Scan for the cell matching the given text and deliver its [x, y] coordinate at center. 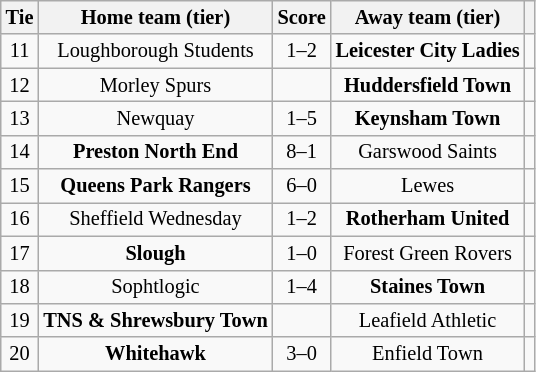
13 [20, 118]
Keynsham Town [428, 118]
1–5 [302, 118]
Preston North End [155, 152]
17 [20, 253]
20 [20, 354]
16 [20, 219]
19 [20, 320]
Lewes [428, 186]
18 [20, 287]
Leicester City Ladies [428, 51]
12 [20, 85]
11 [20, 51]
Slough [155, 253]
3–0 [302, 354]
8–1 [302, 152]
Leafield Athletic [428, 320]
Forest Green Rovers [428, 253]
Sheffield Wednesday [155, 219]
Home team (tier) [155, 17]
Queens Park Rangers [155, 186]
Morley Spurs [155, 85]
15 [20, 186]
Loughborough Students [155, 51]
14 [20, 152]
Tie [20, 17]
Whitehawk [155, 354]
Huddersfield Town [428, 85]
Rotherham United [428, 219]
Newquay [155, 118]
TNS & Shrewsbury Town [155, 320]
Enfield Town [428, 354]
1–0 [302, 253]
6–0 [302, 186]
1–4 [302, 287]
Garswood Saints [428, 152]
Sophtlogic [155, 287]
Score [302, 17]
Staines Town [428, 287]
Away team (tier) [428, 17]
